Find where the given text appears and provide that cell's center as [X, Y] coordinate. 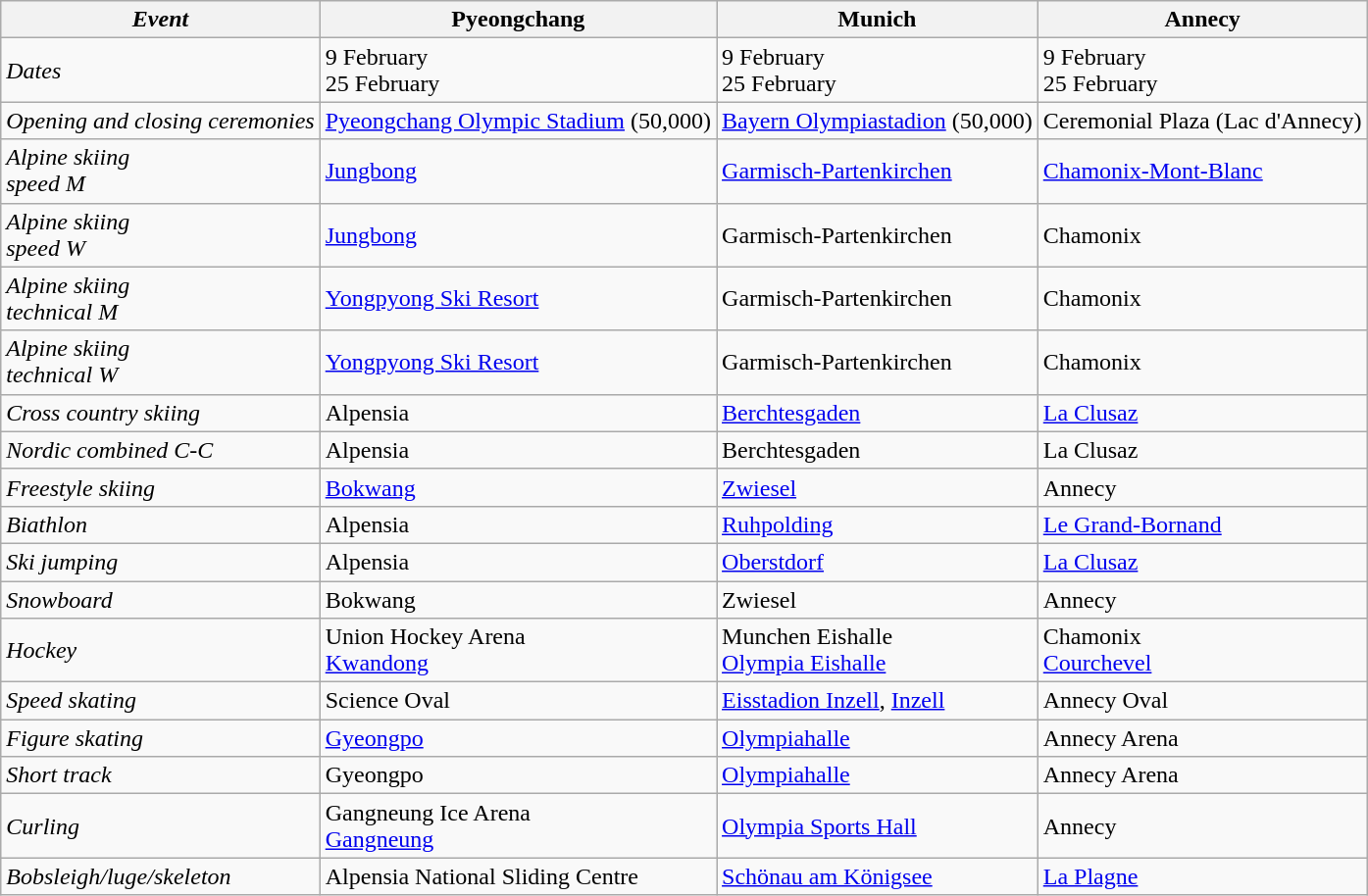
Figure skating [161, 738]
Dates [161, 71]
Snowboard [161, 599]
Curling [161, 825]
Pyeongchang Olympic Stadium (50,000) [518, 121]
Union Hockey ArenaKwandong [518, 651]
ChamonixCourchevel [1202, 651]
Gangneung Ice ArenaGangneung [518, 825]
Cross country skiing [161, 413]
Event [161, 20]
Freestyle skiing [161, 487]
Pyeongchang [518, 20]
Annecy Oval [1202, 701]
Speed skating [161, 701]
Bobsleigh/luge/skeleton [161, 876]
Ceremonial Plaza (Lac d'Annecy) [1202, 121]
Ski jumping [161, 562]
Bayern Olympiastadion (50,000) [878, 121]
Ruhpolding [878, 524]
Munchen EishalleOlympia Eishalle [878, 651]
Science Oval [518, 701]
Eisstadion Inzell, Inzell [878, 701]
La Plagne [1202, 876]
Alpine skiingtechnical W [161, 363]
Short track [161, 775]
Oberstdorf [878, 562]
Le Grand-Bornand [1202, 524]
Chamonix-Mont-Blanc [1202, 171]
Alpine skiingspeed M [161, 171]
Schönau am Königsee [878, 876]
Opening and closing ceremonies [161, 121]
Olympia Sports Hall [878, 825]
Munich [878, 20]
Alpine skiingtechnical M [161, 298]
Nordic combined C-C [161, 450]
Alpine skiingspeed W [161, 235]
Biathlon [161, 524]
Alpensia National Sliding Centre [518, 876]
Hockey [161, 651]
